From the cell containing the given text, extract its center point as (X, Y) coordinate. 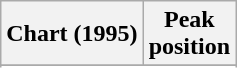
Chart (1995) (72, 34)
Peakposition (189, 34)
